Return (x, y) of the center of cell containing provided text 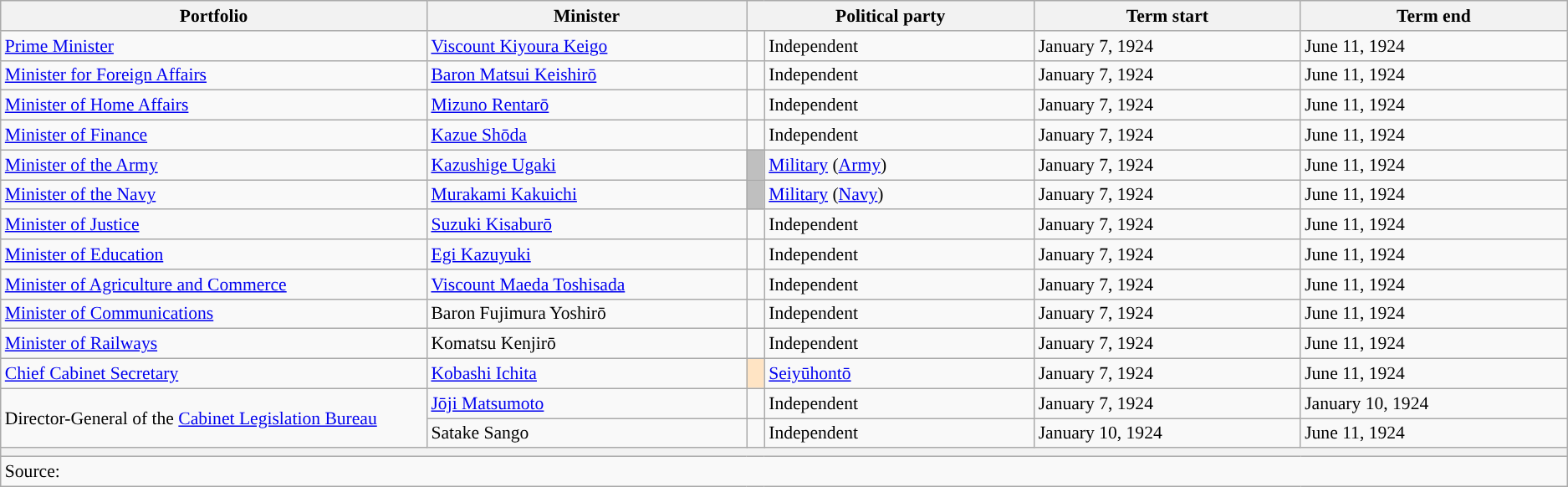
Satake Sango (586, 433)
Portfolio (214, 16)
Kazue Shōda (586, 136)
Term start (1167, 16)
Mizuno Rentarō (586, 105)
Source: (784, 472)
Egi Kazuyuki (586, 254)
Minister for Foreign Affairs (214, 75)
Suzuki Kisaburō (586, 225)
Minister of Communications (214, 314)
Minister (586, 16)
Military (Navy) (899, 195)
Minister of Agriculture and Commerce (214, 285)
Jōji Matsumoto (586, 403)
Baron Fujimura Yoshirō (586, 314)
Viscount Maeda Toshisada (586, 285)
Kobashi Ichita (586, 374)
Chief Cabinet Secretary (214, 374)
Kazushige Ugaki (586, 165)
Prime Minister (214, 46)
Minister of the Navy (214, 195)
Minister of Railways (214, 344)
Viscount Kiyoura Keigo (586, 46)
Murakami Kakuichi (586, 195)
Komatsu Kenjirō (586, 344)
Minister of Finance (214, 136)
Minister of Home Affairs (214, 105)
Seiyūhontō (899, 374)
Minister of Education (214, 254)
Baron Matsui Keishirō (586, 75)
Minister of the Army (214, 165)
Term end (1433, 16)
Director-General of the Cabinet Legislation Bureau (214, 418)
Military (Army) (899, 165)
Minister of Justice (214, 225)
Political party (891, 16)
